Identify which cell holds the provided text, then report its [X, Y] central coordinate. 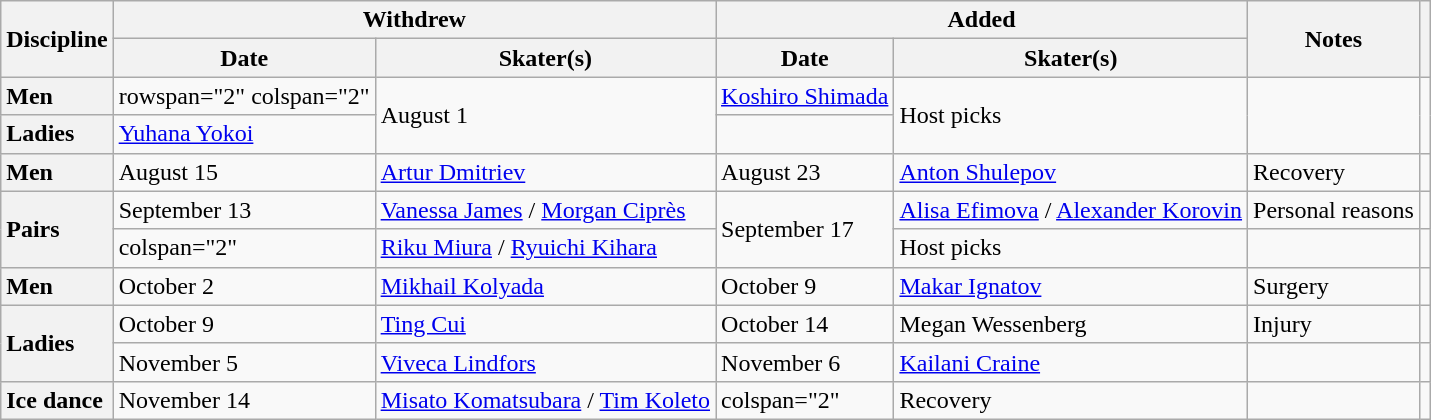
August 15 [244, 172]
November 6 [805, 362]
September 13 [244, 210]
Discipline [57, 39]
Kailani Craine [1071, 362]
Koshiro Shimada [805, 96]
Riku Miura / Ryuichi Kihara [545, 248]
Anton Shulepov [1071, 172]
Misato Komatsubara / Tim Koleto [545, 400]
Injury [1334, 324]
October 2 [244, 286]
September 17 [805, 229]
Pairs [57, 229]
Withdrew [414, 20]
Mikhail Kolyada [545, 286]
Artur Dmitriev [545, 172]
Makar Ignatov [1071, 286]
Alisa Efimova / Alexander Korovin [1071, 210]
Personal reasons [1334, 210]
Ting Cui [545, 324]
Viveca Lindfors [545, 362]
Ice dance [57, 400]
November 14 [244, 400]
August 23 [805, 172]
Yuhana Yokoi [244, 134]
August 1 [545, 115]
Vanessa James / Morgan Ciprès [545, 210]
November 5 [244, 362]
Added [982, 20]
Notes [1334, 39]
Surgery [1334, 286]
October 14 [805, 324]
Megan Wessenberg [1071, 324]
rowspan="2" colspan="2" [244, 96]
